Return (X, Y) of the center of cell containing provided text 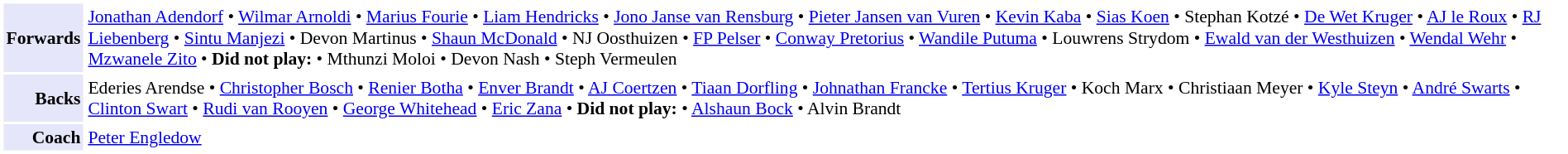
Peter Engledow (825, 137)
Backs (43, 98)
Forwards (43, 37)
Coach (43, 137)
